Extract the [X, Y] coordinate from the center of the cell holding the provided text.  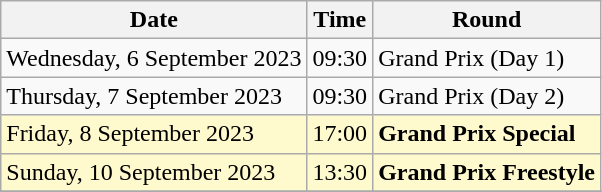
Grand Prix Special [487, 134]
Date [154, 20]
Sunday, 10 September 2023 [154, 172]
Grand Prix (Day 2) [487, 96]
Grand Prix (Day 1) [487, 58]
Friday, 8 September 2023 [154, 134]
Round [487, 20]
Wednesday, 6 September 2023 [154, 58]
13:30 [340, 172]
17:00 [340, 134]
Time [340, 20]
Thursday, 7 September 2023 [154, 96]
Grand Prix Freestyle [487, 172]
